Pinpoint the cell where the given text exists, returning its (x, y) midpoint coordinate. 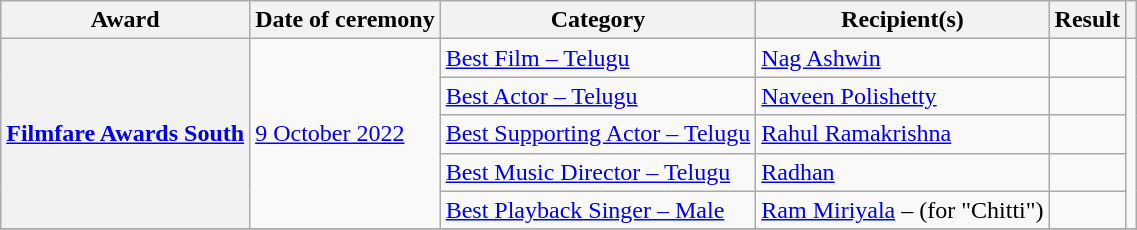
Best Playback Singer – Male (598, 210)
Best Music Director – Telugu (598, 172)
Best Supporting Actor – Telugu (598, 134)
Result (1087, 20)
Best Actor – Telugu (598, 96)
Filmfare Awards South (126, 134)
Best Film – Telugu (598, 58)
Radhan (902, 172)
Rahul Ramakrishna (902, 134)
Naveen Polishetty (902, 96)
9 October 2022 (346, 134)
Nag Ashwin (902, 58)
Date of ceremony (346, 20)
Ram Miriyala – (for "Chitti") (902, 210)
Category (598, 20)
Recipient(s) (902, 20)
Award (126, 20)
